Search for the cell housing the specified text and yield its (x, y) center coordinate. 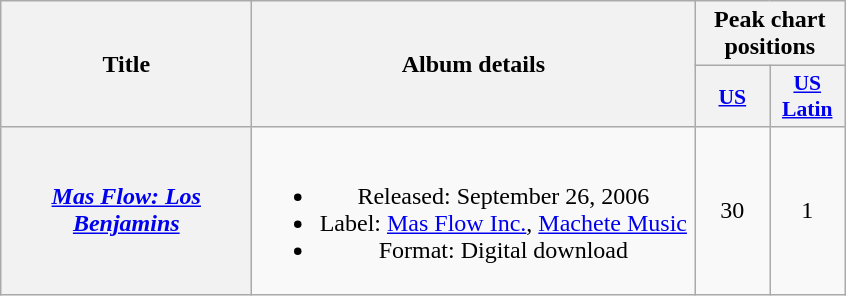
Mas Flow: Los Benjamins (126, 210)
USLatin (808, 96)
Peak chart positions (770, 34)
30 (732, 210)
Album details (474, 64)
Title (126, 64)
1 (808, 210)
Released: September 26, 2006Label: Mas Flow Inc., Machete MusicFormat: Digital download (474, 210)
US (732, 96)
